Detect which cell encompasses the target text, then output its [X, Y] center coordinate. 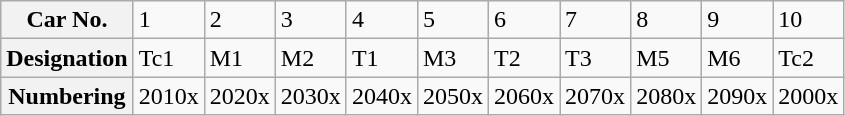
M6 [738, 58]
2080x [666, 96]
M1 [240, 58]
8 [666, 20]
Tc1 [168, 58]
2060x [524, 96]
3 [310, 20]
2050x [452, 96]
M5 [666, 58]
9 [738, 20]
Tc2 [808, 58]
T3 [596, 58]
Numbering [67, 96]
2030x [310, 96]
2020x [240, 96]
2040x [382, 96]
2070x [596, 96]
4 [382, 20]
T2 [524, 58]
2090x [738, 96]
2 [240, 20]
6 [524, 20]
Designation [67, 58]
M2 [310, 58]
Car No. [67, 20]
T1 [382, 58]
1 [168, 20]
2000x [808, 96]
7 [596, 20]
10 [808, 20]
5 [452, 20]
2010x [168, 96]
M3 [452, 58]
